Find where the given text appears and provide that cell's center as [X, Y] coordinate. 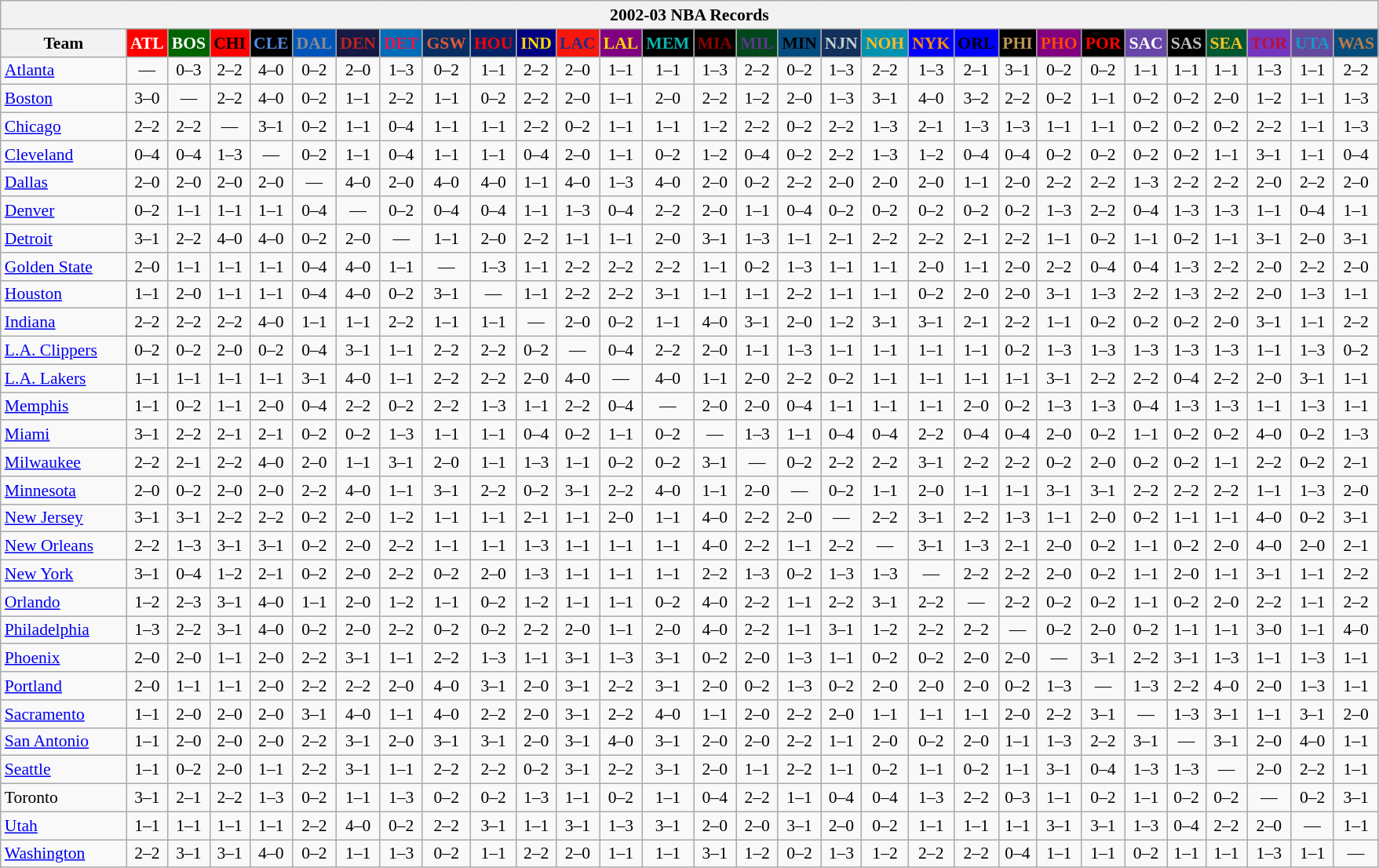
NJN [841, 43]
HOU [493, 43]
Miami [64, 435]
Minnesota [64, 491]
NOH [885, 43]
GSW [446, 43]
Memphis [64, 407]
Portland [64, 686]
MEM [667, 43]
TOR [1270, 43]
Utah [64, 826]
New Orleans [64, 546]
San Antonio [64, 742]
L.A. Clippers [64, 351]
Philadelphia [64, 630]
MIL [757, 43]
Houston [64, 294]
Chicago [64, 127]
2–3 [188, 602]
PHO [1060, 43]
New York [64, 574]
SAS [1187, 43]
SAC [1146, 43]
WAS [1356, 43]
CHI [229, 43]
LAC [578, 43]
LAL [622, 43]
Boston [64, 99]
BOS [188, 43]
DET [402, 43]
Detroit [64, 239]
Team [64, 43]
Washington [64, 854]
IND [536, 43]
Dallas [64, 183]
CLE [272, 43]
2002-03 NBA Records [689, 15]
Toronto [64, 798]
ATL [148, 43]
Sacramento [64, 714]
ORL [976, 43]
MIA [715, 43]
L.A. Lakers [64, 378]
Golden State [64, 267]
SEA [1226, 43]
MIN [799, 43]
DAL [315, 43]
Orlando [64, 602]
UTA [1312, 43]
Seattle [64, 770]
POR [1104, 43]
Cleveland [64, 155]
3–2 [976, 99]
Atlanta [64, 71]
Denver [64, 211]
Phoenix [64, 658]
Milwaukee [64, 462]
Indiana [64, 323]
NYK [931, 43]
PHI [1017, 43]
DEN [358, 43]
New Jersey [64, 518]
